Extract the [X, Y] coordinate from the center of the cell holding the provided text.  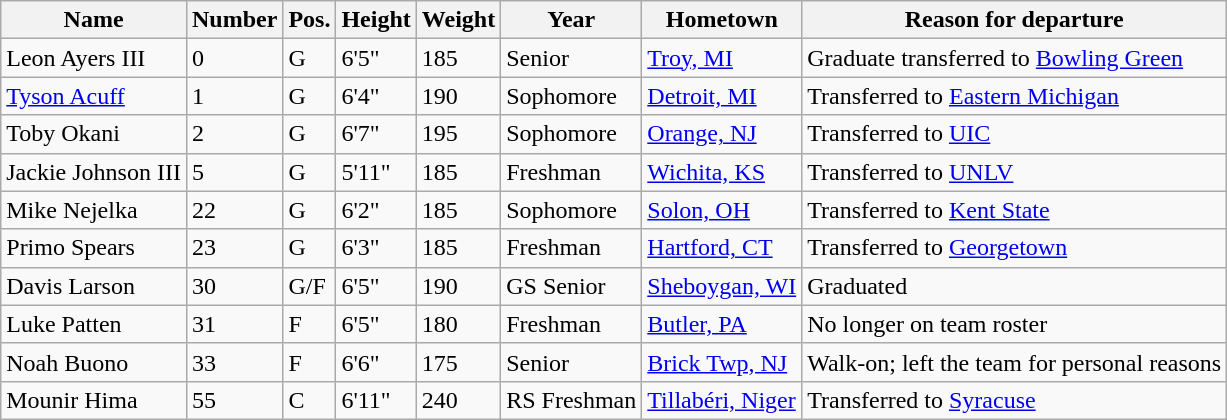
Sheboygan, WI [722, 286]
6'2" [376, 210]
Transferred to UIC [1014, 134]
Transferred to Kent State [1014, 210]
6'4" [376, 96]
RS Freshman [572, 400]
5 [234, 172]
6'7" [376, 134]
Mounir Hima [94, 400]
Butler, PA [722, 324]
6'6" [376, 362]
G/F [310, 286]
Walk-on; left the team for personal reasons [1014, 362]
GS Senior [572, 286]
Solon, OH [722, 210]
Graduate transferred to Bowling Green [1014, 58]
Davis Larson [94, 286]
Weight [458, 20]
31 [234, 324]
Brick Twp, NJ [722, 362]
Jackie Johnson III [94, 172]
Transferred to Eastern Michigan [1014, 96]
Reason for departure [1014, 20]
Transferred to Georgetown [1014, 248]
5'11" [376, 172]
2 [234, 134]
22 [234, 210]
6'3" [376, 248]
Name [94, 20]
C [310, 400]
Transferred to UNLV [1014, 172]
175 [458, 362]
33 [234, 362]
0 [234, 58]
Troy, MI [722, 58]
Orange, NJ [722, 134]
195 [458, 134]
Hartford, CT [722, 248]
Leon Ayers III [94, 58]
Toby Okani [94, 134]
Year [572, 20]
Number [234, 20]
55 [234, 400]
Tyson Acuff [94, 96]
Transferred to Syracuse [1014, 400]
Noah Buono [94, 362]
Hometown [722, 20]
Graduated [1014, 286]
23 [234, 248]
Primo Spears [94, 248]
1 [234, 96]
No longer on team roster [1014, 324]
Detroit, MI [722, 96]
Wichita, KS [722, 172]
Mike Nejelka [94, 210]
Pos. [310, 20]
Height [376, 20]
30 [234, 286]
240 [458, 400]
180 [458, 324]
Luke Patten [94, 324]
6'11" [376, 400]
Tillabéri, Niger [722, 400]
